Scan for the cell matching the given text and deliver its (x, y) coordinate at center. 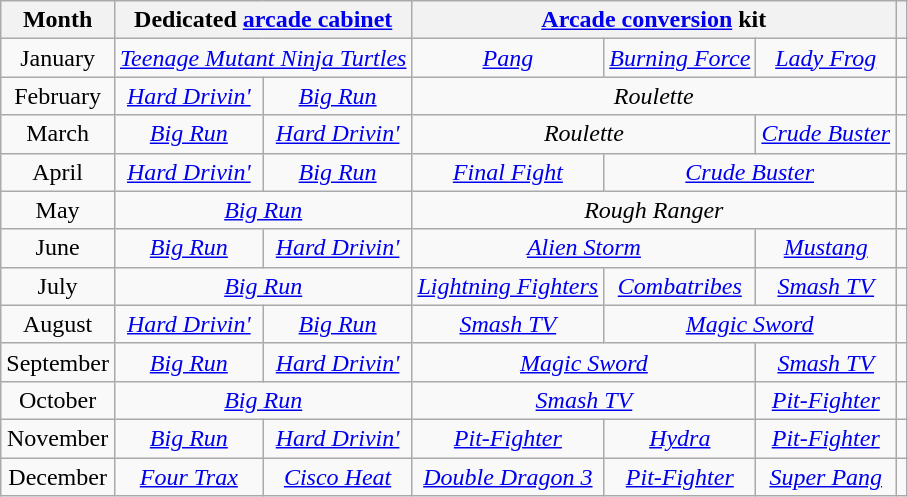
August (58, 324)
Month (58, 20)
Cisco Heat (338, 477)
July (58, 286)
Pang (508, 58)
Four Trax (188, 477)
Burning Force (680, 58)
Super Pang (826, 477)
Arcade conversion kit (654, 20)
February (58, 96)
Combatribes (680, 286)
Teenage Mutant Ninja Turtles (263, 58)
Dedicated arcade cabinet (263, 20)
March (58, 134)
December (58, 477)
November (58, 438)
Lady Frog (826, 58)
Rough Ranger (654, 210)
October (58, 400)
Mustang (826, 248)
June (58, 248)
Alien Storm (584, 248)
April (58, 172)
January (58, 58)
Final Fight (508, 172)
Hydra (680, 438)
Double Dragon 3 (508, 477)
May (58, 210)
Lightning Fighters (508, 286)
September (58, 362)
